Scan for the cell matching the given text and deliver its (X, Y) coordinate at center. 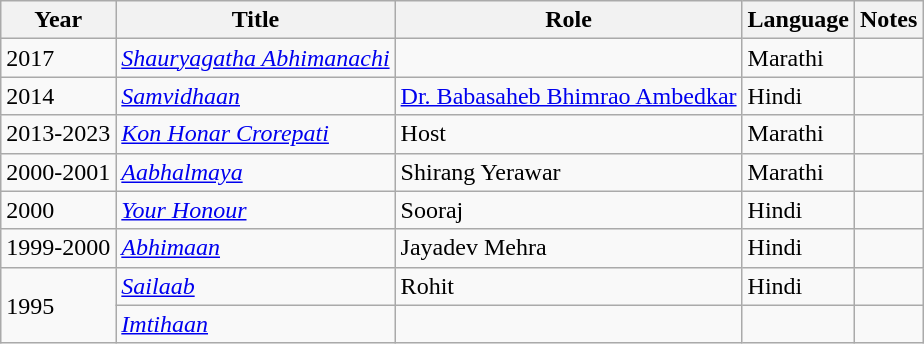
Imtihaan (256, 324)
Title (256, 20)
2013-2023 (58, 134)
Year (58, 20)
1995 (58, 305)
Sooraj (568, 210)
Abhimaan (256, 248)
Aabhalmaya (256, 172)
Dr. Babasaheb Bhimrao Ambedkar (568, 96)
2017 (58, 58)
Shauryagatha Abhimanachi (256, 58)
Sailaab (256, 286)
1999-2000 (58, 248)
Shirang Yerawar (568, 172)
Notes (889, 20)
Kon Honar Crorepati (256, 134)
Jayadev Mehra (568, 248)
2014 (58, 96)
Rohit (568, 286)
Host (568, 134)
Samvidhaan (256, 96)
Your Honour (256, 210)
2000 (58, 210)
2000-2001 (58, 172)
Role (568, 20)
Language (798, 20)
